Locate the cell with the specified text and output its (X, Y) center coordinate. 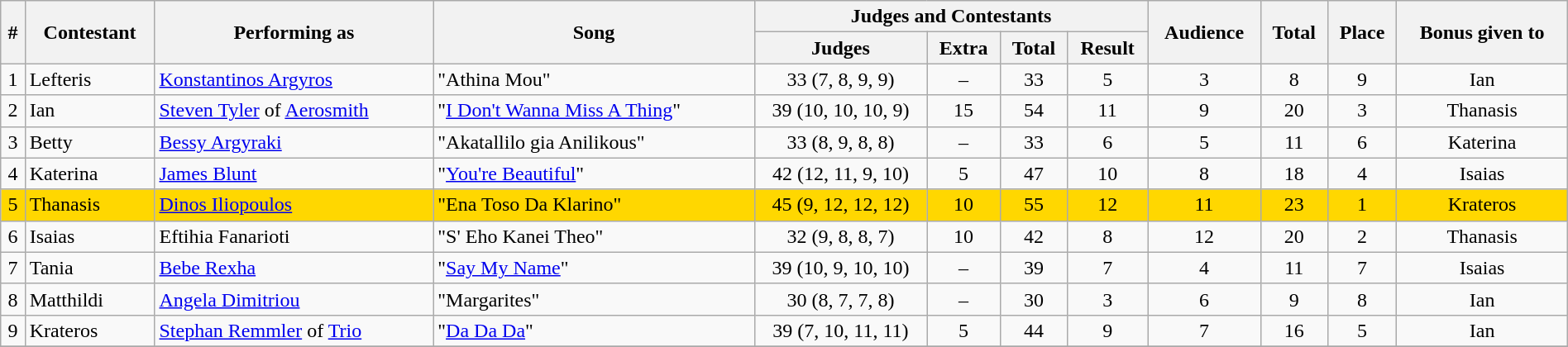
"Margarites" (594, 299)
Song (594, 32)
Tania (89, 268)
45 (9, 12, 12, 12) (840, 205)
15 (964, 111)
"Da Da Da" (594, 330)
Bessy Argyraki (294, 142)
"S' Eho Kanei Theo" (594, 236)
39 (10, 10, 10, 9) (840, 111)
Place (1362, 32)
Judges and Contestants (951, 17)
Konstantinos Argyros (294, 79)
42 (12, 11, 9, 10) (840, 173)
30 (8, 7, 7, 8) (840, 299)
Dinos Iliopoulos (294, 205)
30 (1034, 299)
Audience (1204, 32)
Angela Dimitriou (294, 299)
Stephan Remmler of Trio (294, 330)
18 (1293, 173)
44 (1034, 330)
42 (1034, 236)
"I Don't Wanna Miss A Thing" (594, 111)
39 (1034, 268)
Extra (964, 48)
Eftihia Fanarioti (294, 236)
16 (1293, 330)
Steven Tyler of Aerosmith (294, 111)
Performing as (294, 32)
James Blunt (294, 173)
33 (7, 8, 9, 9) (840, 79)
Contestant (89, 32)
54 (1034, 111)
"Say My Name" (594, 268)
Lefteris (89, 79)
"Ena Toso Da Klarino" (594, 205)
47 (1034, 173)
"You're Beautiful" (594, 173)
Result (1107, 48)
Bebe Rexha (294, 268)
# (13, 32)
32 (9, 8, 8, 7) (840, 236)
33 (8, 9, 8, 8) (840, 142)
55 (1034, 205)
39 (7, 10, 11, 11) (840, 330)
Matthildi (89, 299)
39 (10, 9, 10, 10) (840, 268)
Judges (840, 48)
"Athina Mou" (594, 79)
Betty (89, 142)
"Akatallilo gia Anilikous" (594, 142)
Bonus given to (1482, 32)
23 (1293, 205)
